Provide the [X, Y] coordinate of the cell's center where the given text is located.  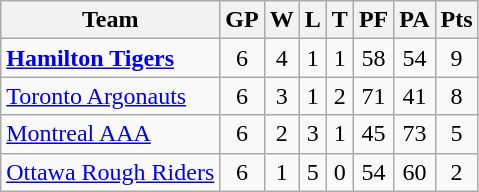
0 [340, 172]
Hamilton Tigers [110, 58]
L [312, 20]
Montreal AAA [110, 134]
W [282, 20]
T [340, 20]
4 [282, 58]
PA [414, 20]
45 [373, 134]
GP [242, 20]
73 [414, 134]
41 [414, 96]
Team [110, 20]
8 [456, 96]
71 [373, 96]
9 [456, 58]
Ottawa Rough Riders [110, 172]
60 [414, 172]
Pts [456, 20]
Toronto Argonauts [110, 96]
58 [373, 58]
PF [373, 20]
